Determine the (X, Y) coordinate at the center of the cell enclosing the given text.  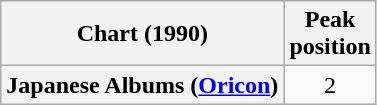
2 (330, 85)
Japanese Albums (Oricon) (142, 85)
Peak position (330, 34)
Chart (1990) (142, 34)
